Search for the cell housing the specified text and yield its [x, y] center coordinate. 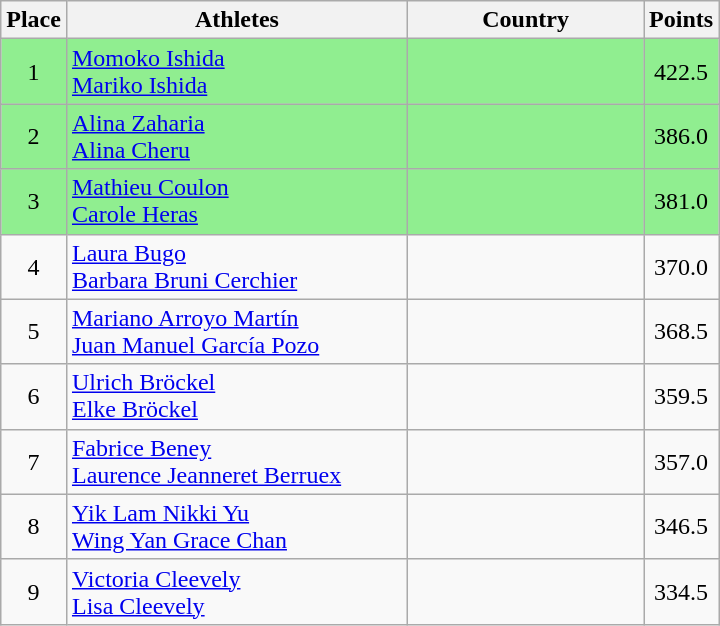
381.0 [682, 202]
Laura BugoBarbara Bruni Cerchier [236, 266]
Alina ZahariaAlina Cheru [236, 136]
Ulrich BröckelElke Bröckel [236, 396]
3 [34, 202]
Victoria CleevelyLisa Cleevely [236, 592]
5 [34, 332]
4 [34, 266]
386.0 [682, 136]
368.5 [682, 332]
Place [34, 20]
9 [34, 592]
346.5 [682, 526]
7 [34, 462]
Points [682, 20]
422.5 [682, 72]
Athletes [236, 20]
2 [34, 136]
6 [34, 396]
357.0 [682, 462]
Yik Lam Nikki YuWing Yan Grace Chan [236, 526]
Mathieu CoulonCarole Heras [236, 202]
Country [526, 20]
370.0 [682, 266]
Momoko IshidaMariko Ishida [236, 72]
Fabrice BeneyLaurence Jeanneret Berruex [236, 462]
Mariano Arroyo MartínJuan Manuel García Pozo [236, 332]
1 [34, 72]
334.5 [682, 592]
359.5 [682, 396]
8 [34, 526]
